Search for the cell housing the specified text and yield its (X, Y) center coordinate. 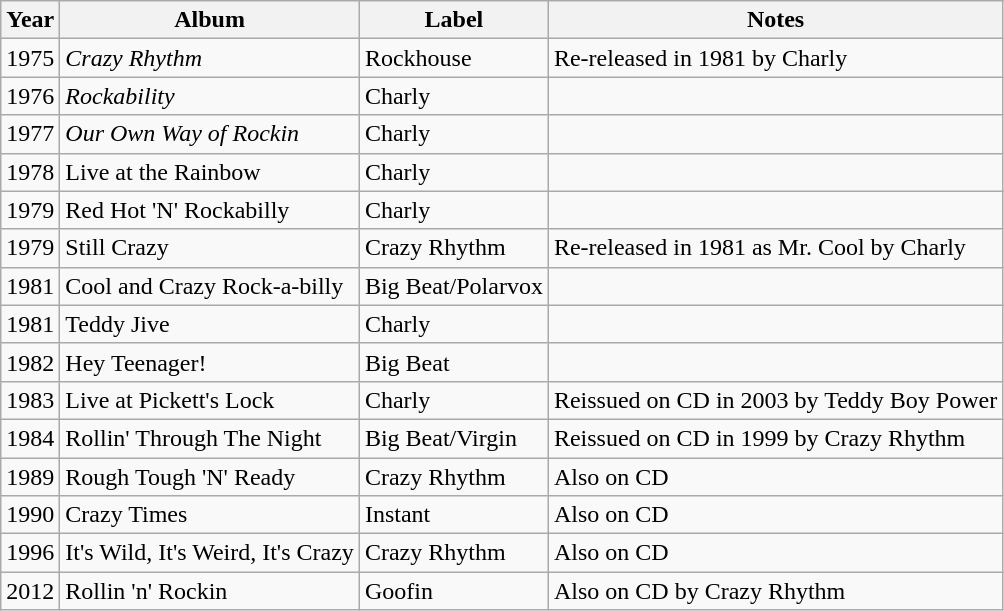
1976 (30, 96)
Big Beat (454, 362)
Teddy Jive (210, 324)
1982 (30, 362)
1984 (30, 438)
1977 (30, 134)
It's Wild, It's Weird, It's Crazy (210, 553)
Red Hot 'N' Rockabilly (210, 210)
Instant (454, 515)
2012 (30, 591)
1990 (30, 515)
Big Beat/Polarvox (454, 286)
1983 (30, 400)
1989 (30, 477)
Label (454, 20)
Reissued on CD in 2003 by Teddy Boy Power (775, 400)
Year (30, 20)
Reissued on CD in 1999 by Crazy Rhythm (775, 438)
Rollin 'n' Rockin (210, 591)
1975 (30, 58)
Cool and Crazy Rock-a-billy (210, 286)
Our Own Way of Rockin (210, 134)
Also on CD by Crazy Rhythm (775, 591)
Rough Tough 'N' Ready (210, 477)
Live at the Rainbow (210, 172)
Big Beat/Virgin (454, 438)
Rollin' Through The Night (210, 438)
Live at Pickett's Lock (210, 400)
Crazy Times (210, 515)
Goofin (454, 591)
Re-released in 1981 by Charly (775, 58)
Still Crazy (210, 248)
Rockhouse (454, 58)
1978 (30, 172)
Notes (775, 20)
Hey Teenager! (210, 362)
Album (210, 20)
Re-released in 1981 as Mr. Cool by Charly (775, 248)
1996 (30, 553)
Rockability (210, 96)
